Return the [X, Y] coordinate for the center point of the cell that contains the specified text.  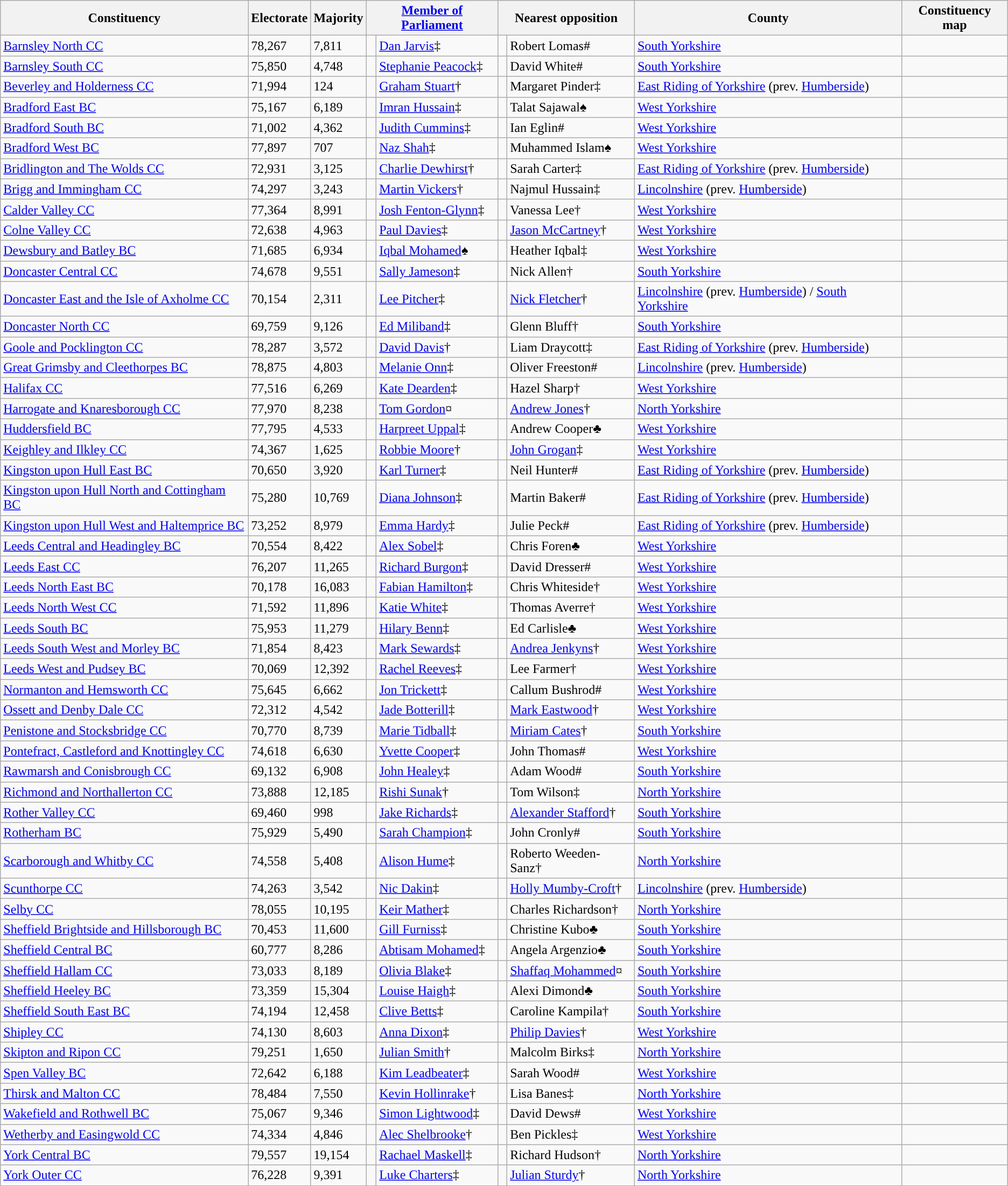
1,650 [338, 1052]
Bradford South BC [124, 128]
76,228 [279, 1175]
Nearest opposition [566, 18]
David Dresser# [571, 566]
Caroline Kampila† [571, 1012]
Fabian Hamilton‡ [437, 587]
707 [338, 148]
Doncaster East and the Isle of Axholme CC [124, 299]
8,286 [338, 950]
Ed Carlisle♣ [571, 628]
Sarah Champion‡ [437, 833]
Ed Miliband‡ [437, 327]
16,083 [338, 587]
Emma Hardy‡ [437, 525]
Tom Gordon¤ [437, 409]
Mark Eastwood† [571, 710]
Chris Foren♣ [571, 546]
12,458 [338, 1012]
Julian Smith† [437, 1052]
Alison Hume‡ [437, 860]
12,185 [338, 792]
Najmul Hussain‡ [571, 189]
77,897 [279, 148]
Naz Shah‡ [437, 148]
Holly Mumby-Croft† [571, 888]
Alec Shelbrooke† [437, 1134]
6,189 [338, 107]
9,126 [338, 327]
75,167 [279, 107]
15,304 [338, 991]
Rotherham BC [124, 833]
Richard Hudson† [571, 1155]
Louise Haigh‡ [437, 991]
John Thomas# [571, 751]
Vanessa Lee† [571, 209]
Neil Hunter# [571, 470]
77,795 [279, 429]
72,931 [279, 169]
998 [338, 812]
Josh Fenton-Glynn‡ [437, 209]
11,265 [338, 566]
Majority [338, 18]
78,055 [279, 909]
Nick Fletcher† [571, 299]
Harrogate and Knaresborough CC [124, 409]
6,908 [338, 771]
Stephanie Peacock‡ [437, 66]
10,769 [338, 497]
4,963 [338, 230]
Lisa Banes‡ [571, 1093]
Sally Jameson‡ [437, 271]
Andrew Cooper♣ [571, 429]
Thomas Averre† [571, 607]
75,645 [279, 690]
5,408 [338, 860]
Rishi Sunak† [437, 792]
Andrew Jones† [571, 409]
David Dews# [571, 1114]
Pontefract, Castleford and Knottingley CC [124, 751]
Leeds South West and Morley BC [124, 649]
79,251 [279, 1052]
Glenn Bluff† [571, 327]
Great Grimsby and Cleethorpes BC [124, 368]
Jason McCartney† [571, 230]
Scunthorpe CC [124, 888]
74,194 [279, 1012]
19,154 [338, 1155]
11,279 [338, 628]
4,533 [338, 429]
Tom Wilson‡ [571, 792]
Muhammed Islam♠ [571, 148]
Rawmarsh and Conisbrough CC [124, 771]
8,189 [338, 971]
Wakefield and Rothwell BC [124, 1114]
4,803 [338, 368]
7,550 [338, 1093]
79,557 [279, 1155]
8,238 [338, 409]
Imran Hussain‡ [437, 107]
70,154 [279, 299]
Philip Davies† [571, 1032]
York Central BC [124, 1155]
Constituency map [954, 18]
72,638 [279, 230]
Diana Johnson‡ [437, 497]
6,934 [338, 250]
Ian Eglin# [571, 128]
Brigg and Immingham CC [124, 189]
Robert Lomas# [571, 46]
Abtisam Mohamed‡ [437, 950]
Shaffaq Mohammed¤ [571, 971]
Melanie Onn‡ [437, 368]
70,770 [279, 731]
Richard Burgon‡ [437, 566]
71,994 [279, 87]
Sheffield Central BC [124, 950]
75,067 [279, 1114]
Rother Valley CC [124, 812]
Calder Valley CC [124, 209]
74,263 [279, 888]
74,334 [279, 1134]
Charles Richardson† [571, 909]
Leeds East CC [124, 566]
Luke Charters‡ [437, 1175]
74,297 [279, 189]
Doncaster Central CC [124, 271]
Spen Valley BC [124, 1073]
Thirsk and Malton CC [124, 1093]
Lee Farmer† [571, 669]
Doncaster North CC [124, 327]
Judith Cummins‡ [437, 128]
Rachel Reeves‡ [437, 669]
73,252 [279, 525]
York Outer CC [124, 1175]
David White# [571, 66]
8,423 [338, 649]
Oliver Freeston# [571, 368]
Talat Sajawal♠ [571, 107]
Olivia Blake‡ [437, 971]
11,896 [338, 607]
Ben Pickles‡ [571, 1134]
70,069 [279, 669]
69,460 [279, 812]
7,811 [338, 46]
Kate Dearden‡ [437, 388]
Karl Turner‡ [437, 470]
Malcolm Birks‡ [571, 1052]
71,685 [279, 250]
Nic Dakin‡ [437, 888]
6,269 [338, 388]
4,748 [338, 66]
Wetherby and Easingwold CC [124, 1134]
69,132 [279, 771]
Alex Sobel‡ [437, 546]
1,625 [338, 450]
Sheffield Brightside and Hillsborough BC [124, 929]
77,516 [279, 388]
70,178 [279, 587]
Chris Whiteside† [571, 587]
78,287 [279, 347]
Keir Mather‡ [437, 909]
Richmond and Northallerton CC [124, 792]
Marie Tidball‡ [437, 731]
77,364 [279, 209]
75,850 [279, 66]
74,558 [279, 860]
Kim Leadbeater‡ [437, 1073]
Normanton and Hemsworth CC [124, 690]
Katie White‡ [437, 607]
Hazel Sharp† [571, 388]
9,551 [338, 271]
Hilary Benn‡ [437, 628]
Leeds North West CC [124, 607]
Sarah Wood# [571, 1073]
Adam Wood# [571, 771]
6,662 [338, 690]
Halifax CC [124, 388]
Huddersfield BC [124, 429]
Lee Pitcher‡ [437, 299]
Barnsley North CC [124, 46]
73,888 [279, 792]
8,603 [338, 1032]
Liam Draycott‡ [571, 347]
78,484 [279, 1093]
David Davis† [437, 347]
4,542 [338, 710]
Alexander Stafford† [571, 812]
Miriam Cates† [571, 731]
74,678 [279, 271]
Leeds West and Pudsey BC [124, 669]
Constituency [124, 18]
Angela Argenzio♣ [571, 950]
Christine Kubo♣ [571, 929]
60,777 [279, 950]
Leeds Central and Headingley BC [124, 546]
Beverley and Holderness CC [124, 87]
8,979 [338, 525]
Goole and Pocklington CC [124, 347]
Sheffield Hallam CC [124, 971]
Ossett and Denby Dale CC [124, 710]
Lincolnshire (prev. Humberside) / South Yorkshire [768, 299]
Graham Stuart† [437, 87]
Electorate [279, 18]
Margaret Pinder‡ [571, 87]
Skipton and Ripon CC [124, 1052]
Jake Richards‡ [437, 812]
Bradford East BC [124, 107]
71,592 [279, 607]
Penistone and Stocksbridge CC [124, 731]
Sheffield Heeley BC [124, 991]
5,490 [338, 833]
Charlie Dewhirst† [437, 169]
76,207 [279, 566]
71,002 [279, 128]
Roberto Weeden-Sanz† [571, 860]
2,311 [338, 299]
3,243 [338, 189]
75,280 [279, 497]
Alexi Dimond♣ [571, 991]
Dan Jarvis‡ [437, 46]
73,359 [279, 991]
Jon Trickett‡ [437, 690]
Paul Davies‡ [437, 230]
Kingston upon Hull East BC [124, 470]
Clive Betts‡ [437, 1012]
Kingston upon Hull North and Cottingham BC [124, 497]
3,542 [338, 888]
12,392 [338, 669]
75,929 [279, 833]
County [768, 18]
Bradford West BC [124, 148]
74,367 [279, 450]
Iqbal Mohamed♠ [437, 250]
74,618 [279, 751]
Mark Sewards‡ [437, 649]
8,422 [338, 546]
Leeds South BC [124, 628]
Andrea Jenkyns† [571, 649]
Julian Sturdy† [571, 1175]
9,391 [338, 1175]
78,267 [279, 46]
75,953 [279, 628]
Selby CC [124, 909]
Member of Parliament [432, 18]
Sheffield South East BC [124, 1012]
Jade Botterill‡ [437, 710]
124 [338, 87]
77,970 [279, 409]
6,188 [338, 1073]
Kevin Hollinrake† [437, 1093]
Nick Allen† [571, 271]
John Cronly# [571, 833]
Dewsbury and Batley BC [124, 250]
70,554 [279, 546]
Martin Vickers† [437, 189]
John Grogan‡ [571, 450]
Yvette Cooper‡ [437, 751]
John Healey‡ [437, 771]
Robbie Moore† [437, 450]
Kingston upon Hull West and Haltemprice BC [124, 525]
4,846 [338, 1134]
Heather Iqbal‡ [571, 250]
74,130 [279, 1032]
Simon Lightwood‡ [437, 1114]
Rachael Maskell‡ [437, 1155]
10,195 [338, 909]
Martin Baker# [571, 497]
Keighley and Ilkley CC [124, 450]
73,033 [279, 971]
Shipley CC [124, 1032]
70,650 [279, 470]
3,920 [338, 470]
9,346 [338, 1114]
8,991 [338, 209]
Barnsley South CC [124, 66]
6,630 [338, 751]
Scarborough and Whitby CC [124, 860]
Sarah Carter‡ [571, 169]
Gill Furniss‡ [437, 929]
Harpreet Uppal‡ [437, 429]
72,312 [279, 710]
78,875 [279, 368]
Colne Valley CC [124, 230]
71,854 [279, 649]
Bridlington and The Wolds CC [124, 169]
69,759 [279, 327]
Julie Peck# [571, 525]
Callum Bushrod# [571, 690]
4,362 [338, 128]
8,739 [338, 731]
3,125 [338, 169]
11,600 [338, 929]
Leeds North East BC [124, 587]
72,642 [279, 1073]
70,453 [279, 929]
Anna Dixon‡ [437, 1032]
3,572 [338, 347]
